Pinpoint the cell where the given text exists, returning its [x, y] midpoint coordinate. 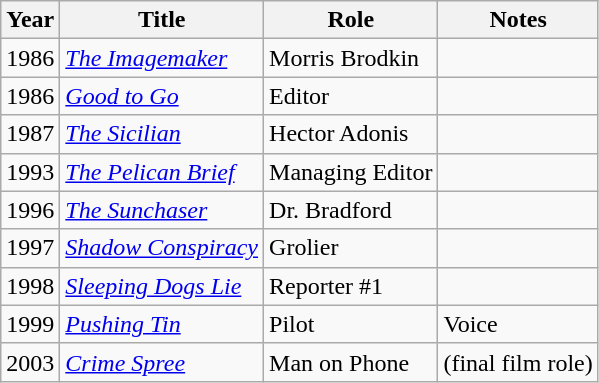
The Imagemaker [162, 58]
Editor [351, 96]
Shadow Conspiracy [162, 248]
The Pelican Brief [162, 172]
1996 [30, 210]
1999 [30, 324]
Pushing Tin [162, 324]
1993 [30, 172]
Dr. Bradford [351, 210]
Reporter #1 [351, 286]
Year [30, 20]
Voice [518, 324]
The Sicilian [162, 134]
Morris Brodkin [351, 58]
Notes [518, 20]
Hector Adonis [351, 134]
Grolier [351, 248]
1987 [30, 134]
1997 [30, 248]
Managing Editor [351, 172]
Man on Phone [351, 362]
Role [351, 20]
Good to Go [162, 96]
Title [162, 20]
Pilot [351, 324]
2003 [30, 362]
1998 [30, 286]
Crime Spree [162, 362]
(final film role) [518, 362]
Sleeping Dogs Lie [162, 286]
The Sunchaser [162, 210]
